Scan for the cell matching the given text and deliver its [X, Y] coordinate at center. 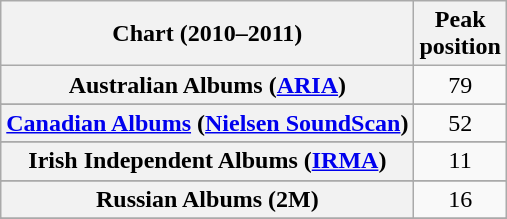
11 [460, 161]
Irish Independent Albums (IRMA) [208, 161]
Australian Albums (ARIA) [208, 85]
Chart (2010–2011) [208, 34]
Canadian Albums (Nielsen SoundScan) [208, 123]
Russian Albums (2M) [208, 199]
Peakposition [460, 34]
79 [460, 85]
16 [460, 199]
52 [460, 123]
